Return the [x, y] coordinate for the center point of the cell that contains the specified text.  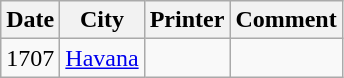
City [102, 20]
Printer [187, 20]
Date [30, 20]
Havana [102, 58]
Comment [286, 20]
1707 [30, 58]
